Determine the [x, y] coordinate at the center of the cell enclosing the given text.  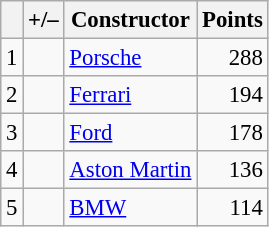
Points [232, 20]
Constructor [130, 20]
4 [12, 170]
5 [12, 208]
3 [12, 133]
288 [232, 58]
BMW [130, 208]
Ferrari [130, 95]
Ford [130, 133]
Porsche [130, 58]
178 [232, 133]
194 [232, 95]
136 [232, 170]
Aston Martin [130, 170]
114 [232, 208]
1 [12, 58]
2 [12, 95]
+/– [44, 20]
